Return [x, y] of the center of cell containing provided text 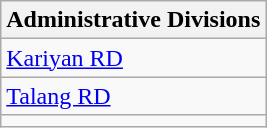
Talang RD [134, 96]
Administrative Divisions [134, 20]
Kariyan RD [134, 58]
